Determine the [X, Y] coordinate at the center of the cell enclosing the given text.  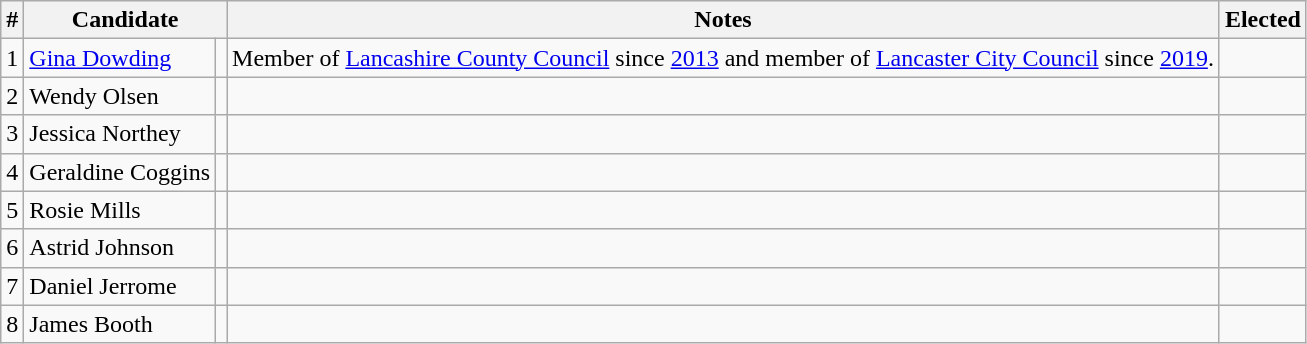
# [12, 20]
Jessica Northey [120, 134]
2 [12, 96]
Rosie Mills [120, 210]
Member of Lancashire County Council since 2013 and member of Lancaster City Council since 2019. [724, 58]
7 [12, 286]
6 [12, 248]
8 [12, 324]
James Booth [120, 324]
1 [12, 58]
Candidate [126, 20]
Notes [724, 20]
Astrid Johnson [120, 248]
Daniel Jerrome [120, 286]
Wendy Olsen [120, 96]
Gina Dowding [120, 58]
Elected [1262, 20]
4 [12, 172]
3 [12, 134]
Geraldine Coggins [120, 172]
5 [12, 210]
